Provide the [x, y] coordinate of the cell's center where the given text is located.  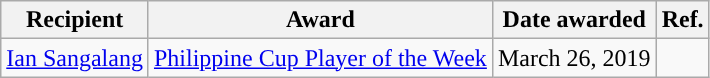
Ian Sangalang [75, 58]
March 26, 2019 [574, 58]
Award [320, 20]
Philippine Cup Player of the Week [320, 58]
Date awarded [574, 20]
Recipient [75, 20]
Ref. [682, 20]
